Return [x, y] of the center of cell containing provided text 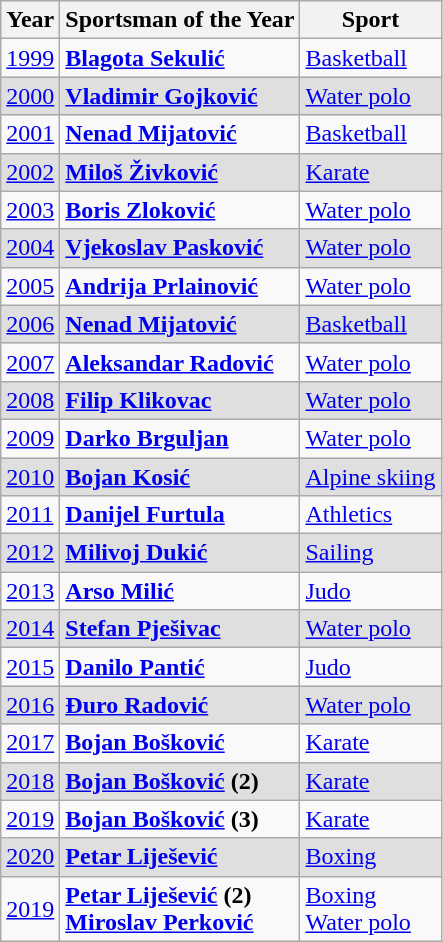
Đuro Radović [180, 705]
Bojan Kosić [180, 477]
2002 [30, 172]
2015 [30, 667]
Blagota Sekulić [180, 58]
Bojan Bošković (3) [180, 819]
Filip Klikovac [180, 400]
2009 [30, 438]
Stefan Pješivac [180, 629]
Boxing Water polo [370, 908]
2016 [30, 705]
2001 [30, 134]
Aleksandar Radović [180, 362]
Year [30, 20]
Petar Liješević (2)Miroslav Perković [180, 908]
2011 [30, 515]
2012 [30, 553]
Andrija Prlainović [180, 286]
Sailing [370, 553]
Milivoj Dukić [180, 553]
2006 [30, 324]
2014 [30, 629]
Arso Milić [180, 591]
2005 [30, 286]
2017 [30, 743]
2000 [30, 96]
Petar Liješević [180, 857]
2003 [30, 210]
Bojan Bošković (2) [180, 781]
Danilo Pantić [180, 667]
2008 [30, 400]
Vjekoslav Pasković [180, 248]
Athletics [370, 515]
2007 [30, 362]
2018 [30, 781]
Boxing [370, 857]
2004 [30, 248]
Bojan Bošković [180, 743]
Vladimir Gojković [180, 96]
1999 [30, 58]
2020 [30, 857]
Darko Brguljan [180, 438]
Boris Zloković [180, 210]
Sportsman of the Year [180, 20]
Danijel Furtula [180, 515]
Sport [370, 20]
Alpine skiing [370, 477]
2013 [30, 591]
Miloš Živković [180, 172]
2010 [30, 477]
